Find where the given text appears and provide that cell's center as [X, Y] coordinate. 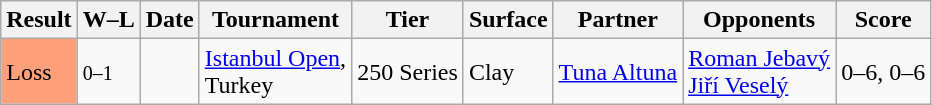
W–L [108, 20]
Tier [408, 20]
Partner [618, 20]
Score [884, 20]
Roman Jebavý Jiří Veselý [760, 72]
Opponents [760, 20]
0–1 [108, 72]
Tournament [275, 20]
Surface [508, 20]
250 Series [408, 72]
Result [39, 20]
Loss [39, 72]
Tuna Altuna [618, 72]
Date [170, 20]
Clay [508, 72]
0–6, 0–6 [884, 72]
Istanbul Open,Turkey [275, 72]
